Provide the (x, y) coordinate of the cell's center where the given text is located.  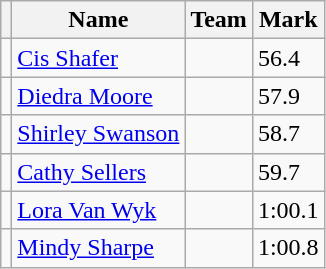
Cathy Sellers (98, 172)
58.7 (288, 134)
Cis Shafer (98, 58)
Mark (288, 20)
Team (219, 20)
Name (98, 20)
Lora Van Wyk (98, 210)
1:00.8 (288, 248)
59.7 (288, 172)
57.9 (288, 96)
Mindy Sharpe (98, 248)
Diedra Moore (98, 96)
Shirley Swanson (98, 134)
1:00.1 (288, 210)
56.4 (288, 58)
